Determine the [x, y] coordinate at the center of the cell enclosing the given text.  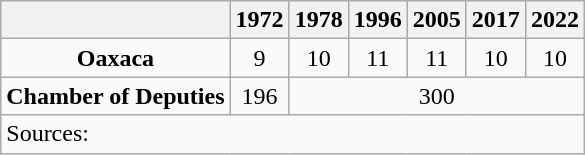
300 [436, 96]
196 [260, 96]
Sources: [293, 134]
9 [260, 58]
2017 [496, 20]
Oaxaca [116, 58]
1996 [378, 20]
Chamber of Deputies [116, 96]
1972 [260, 20]
2022 [554, 20]
2005 [436, 20]
1978 [318, 20]
